Return the (X, Y) coordinate for the center point of the cell that contains the specified text.  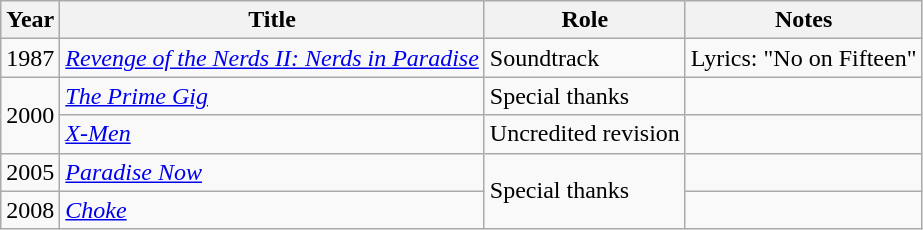
2000 (30, 115)
2008 (30, 210)
Title (272, 20)
2005 (30, 172)
1987 (30, 58)
Choke (272, 210)
Notes (804, 20)
The Prime Gig (272, 96)
X-Men (272, 134)
Paradise Now (272, 172)
Revenge of the Nerds II: Nerds in Paradise (272, 58)
Soundtrack (584, 58)
Year (30, 20)
Uncredited revision (584, 134)
Role (584, 20)
Lyrics: "No on Fifteen" (804, 58)
